Identify which cell holds the provided text, then report its (X, Y) central coordinate. 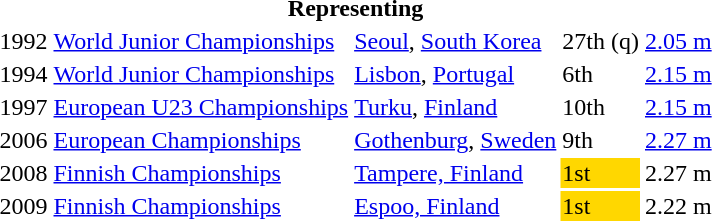
27th (q) (601, 41)
Tampere, Finland (456, 173)
9th (601, 140)
Espoo, Finland (456, 206)
European U23 Championships (201, 107)
Turku, Finland (456, 107)
Lisbon, Portugal (456, 74)
Seoul, South Korea (456, 41)
Gothenburg, Sweden (456, 140)
10th (601, 107)
6th (601, 74)
European Championships (201, 140)
